Return (X, Y) of the center of cell containing provided text 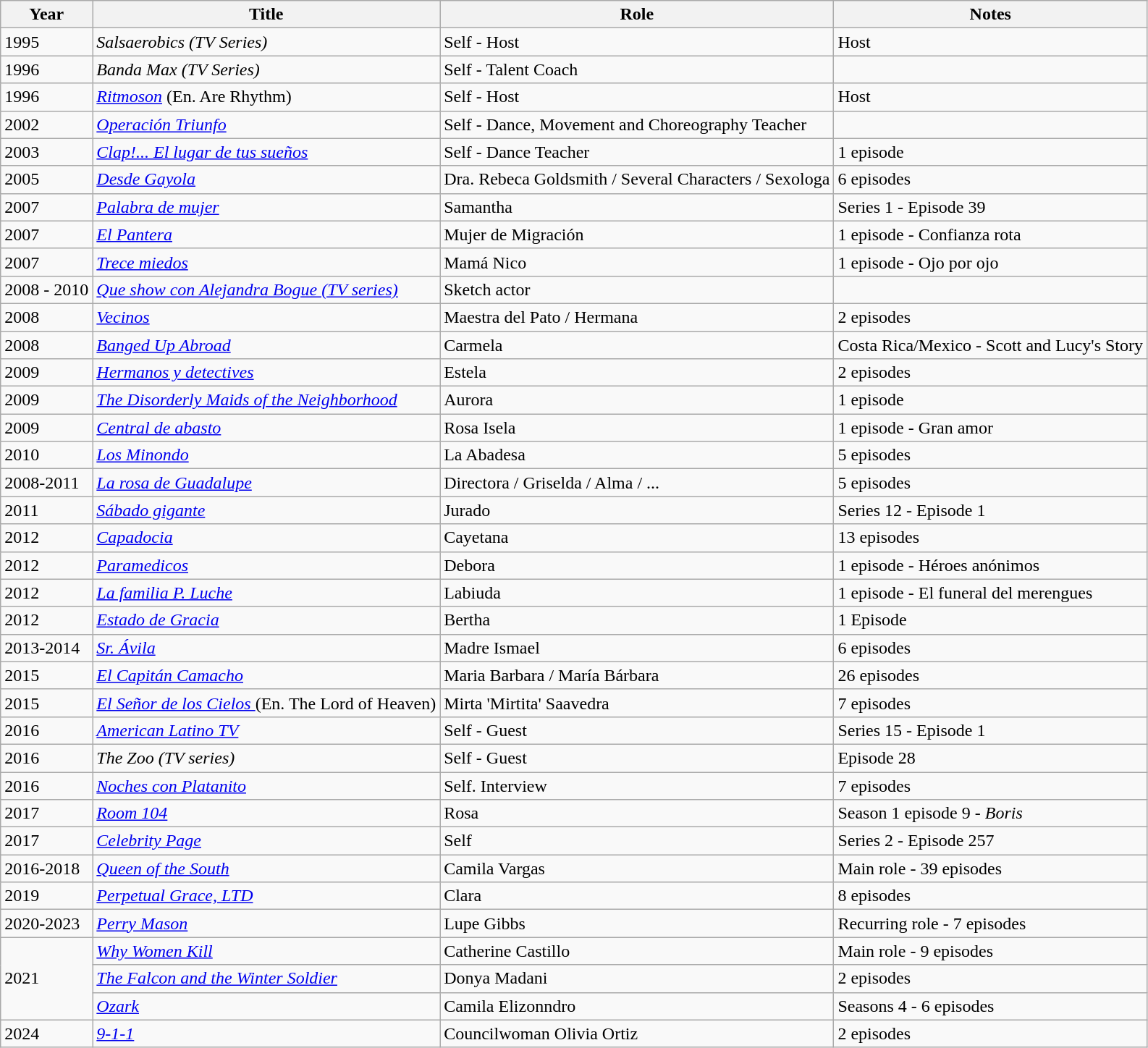
26 episodes (990, 675)
Councilwoman Olivia Ortiz (637, 1034)
Maria Barbara / María Bárbara (637, 675)
Notes (990, 14)
Self - Dance Teacher (637, 152)
Desde Gayola (266, 179)
The Zoo (TV series) (266, 758)
2016-2018 (46, 869)
Jurado (637, 510)
Clap!... El lugar de tus sueños (266, 152)
Celebrity Page (266, 841)
Camila Elizonndro (637, 1006)
El Capitán Camacho (266, 675)
1 episode - El funeral del merengues (990, 593)
9-1-1 (266, 1034)
Operación Triunfo (266, 124)
Estela (637, 373)
Camila Vargas (637, 869)
Salsaerobics (TV Series) (266, 42)
1 episode - Héroes anónimos (990, 565)
Sr. Ávila (266, 648)
Trece miedos (266, 262)
1 episode - Ojo por ojo (990, 262)
2019 (46, 896)
Room 104 (266, 814)
Debora (637, 565)
Que show con Alejandra Bogue (TV series) (266, 290)
Madre Ismael (637, 648)
Paramedicos (266, 565)
Banda Max (TV Series) (266, 69)
Why Women Kill (266, 951)
Carmela (637, 345)
Episode 28 (990, 758)
Mamá Nico (637, 262)
2024 (46, 1034)
Vecinos (266, 317)
Self - Talent Coach (637, 69)
2003 (46, 152)
Self - Dance, Movement and Choreography Teacher (637, 124)
Banged Up Abroad (266, 345)
The Falcon and the Winter Soldier (266, 979)
Labiuda (637, 593)
2011 (46, 510)
Series 12 - Episode 1 (990, 510)
Title (266, 14)
Season 1 episode 9 - Boris (990, 814)
La familia P. Luche (266, 593)
Directora / Griselda / Alma / ... (637, 483)
2008-2011 (46, 483)
Estado de Gracia (266, 620)
Clara (637, 896)
Bertha (637, 620)
Aurora (637, 400)
Sketch actor (637, 290)
Self. Interview (637, 785)
American Latino TV (266, 730)
Rosa (637, 814)
Sábado gigante (266, 510)
Catherine Castillo (637, 951)
Recurring role - 7 episodes (990, 924)
Series 1 - Episode 39 (990, 207)
1995 (46, 42)
Donya Madani (637, 979)
2008 - 2010 (46, 290)
13 episodes (990, 538)
Seasons 4 - 6 episodes (990, 1006)
The Disorderly Maids of the Neighborhood (266, 400)
Main role - 39 episodes (990, 869)
2013-2014 (46, 648)
2021 (46, 979)
Lupe Gibbs (637, 924)
Noches con Platanito (266, 785)
La rosa de Guadalupe (266, 483)
2010 (46, 455)
Costa Rica/Mexico - Scott and Lucy's Story (990, 345)
Year (46, 14)
Maestra del Pato / Hermana (637, 317)
Rosa Isela (637, 428)
Queen of the South (266, 869)
1 Episode (990, 620)
Ozark (266, 1006)
Hermanos y detectives (266, 373)
Self (637, 841)
Mirta 'Mirtita' Saavedra (637, 703)
2005 (46, 179)
El Señor de los Cielos (En. The Lord of Heaven) (266, 703)
Los Minondo (266, 455)
2020-2023 (46, 924)
Series 2 - Episode 257 (990, 841)
Capadocia (266, 538)
8 episodes (990, 896)
Palabra de mujer (266, 207)
Mujer de Migración (637, 234)
1 episode - Confianza rota (990, 234)
La Abadesa (637, 455)
Central de abasto (266, 428)
Perry Mason (266, 924)
Dra. Rebeca Goldsmith / Several Characters / Sexologa (637, 179)
Ritmoson (En. Are Rhythm) (266, 97)
Series 15 - Episode 1 (990, 730)
Perpetual Grace, LTD (266, 896)
El Pantera (266, 234)
Main role - 9 episodes (990, 951)
Samantha (637, 207)
2002 (46, 124)
1 episode - Gran amor (990, 428)
Role (637, 14)
Cayetana (637, 538)
